From the cell containing the given text, extract its center point as (x, y) coordinate. 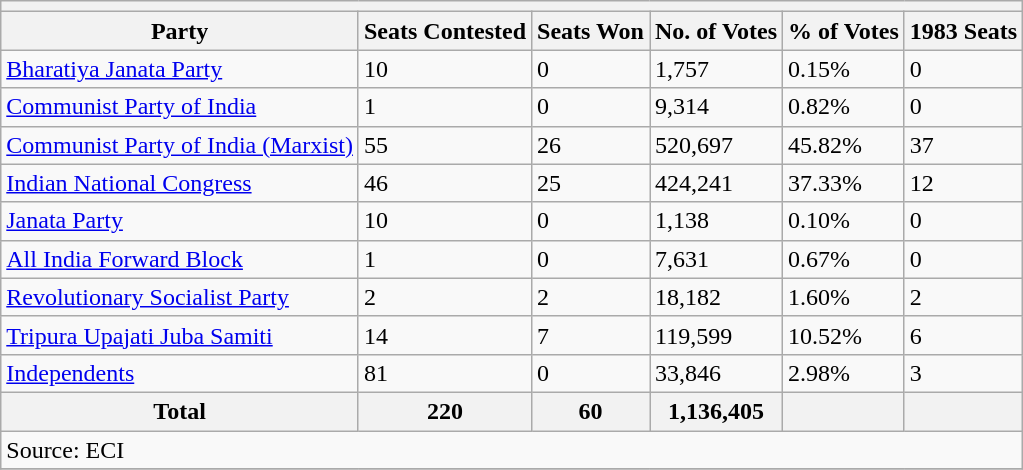
Janata Party (180, 221)
Party (180, 31)
37 (963, 145)
Total (180, 411)
2.98% (844, 373)
Communist Party of India (180, 107)
0.15% (844, 69)
33,846 (716, 373)
0.10% (844, 221)
Seats Won (591, 31)
14 (444, 335)
Revolutionary Socialist Party (180, 297)
45.82% (844, 145)
No. of Votes (716, 31)
3 (963, 373)
Seats Contested (444, 31)
Independents (180, 373)
1,757 (716, 69)
424,241 (716, 183)
55 (444, 145)
37.33% (844, 183)
520,697 (716, 145)
12 (963, 183)
7 (591, 335)
25 (591, 183)
1983 Seats (963, 31)
60 (591, 411)
All India Forward Block (180, 259)
7,631 (716, 259)
1,138 (716, 221)
81 (444, 373)
% of Votes (844, 31)
Communist Party of India (Marxist) (180, 145)
220 (444, 411)
26 (591, 145)
6 (963, 335)
0.82% (844, 107)
18,182 (716, 297)
9,314 (716, 107)
0.67% (844, 259)
Bharatiya Janata Party (180, 69)
46 (444, 183)
1.60% (844, 297)
Indian National Congress (180, 183)
Tripura Upajati Juba Samiti (180, 335)
1,136,405 (716, 411)
10.52% (844, 335)
119,599 (716, 335)
Source: ECI (512, 449)
